Capture the cell that displays the provided text and extract its [X, Y] central coordinate. 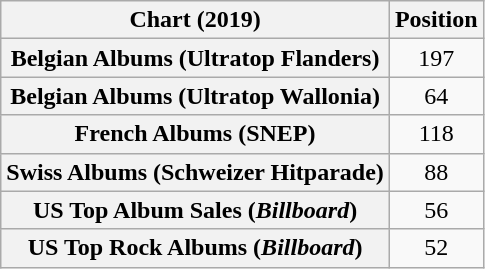
56 [436, 210]
Position [436, 20]
US Top Album Sales (Billboard) [196, 210]
French Albums (SNEP) [196, 134]
197 [436, 58]
64 [436, 96]
Belgian Albums (Ultratop Flanders) [196, 58]
US Top Rock Albums (Billboard) [196, 248]
Chart (2019) [196, 20]
118 [436, 134]
Belgian Albums (Ultratop Wallonia) [196, 96]
Swiss Albums (Schweizer Hitparade) [196, 172]
52 [436, 248]
88 [436, 172]
